For the text-containing cell, return its midpoint in (x, y) coordinate format. 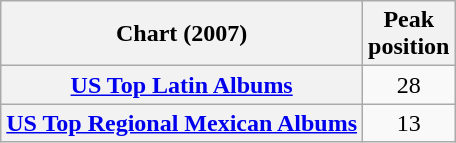
US Top Latin Albums (182, 85)
28 (409, 85)
13 (409, 123)
Peakposition (409, 34)
US Top Regional Mexican Albums (182, 123)
Chart (2007) (182, 34)
